Find where the given text appears and provide that cell's center as [X, Y] coordinate. 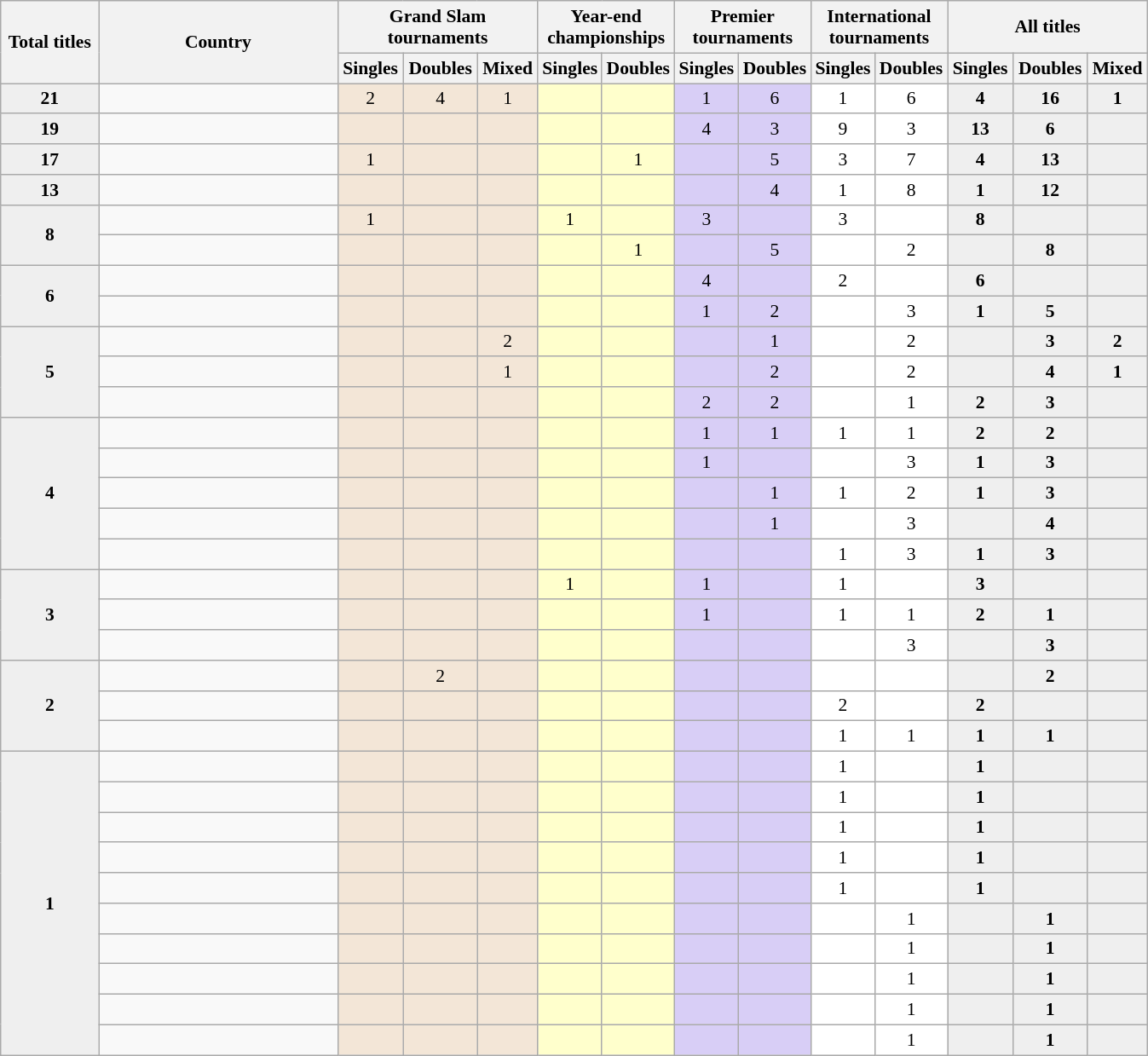
9 [842, 130]
16 [1050, 99]
12 [1050, 190]
Grand Slamtournaments [438, 27]
All titles [1048, 27]
7 [912, 159]
Year-endchampionships [606, 27]
Country [218, 43]
17 [49, 159]
Total titles [49, 43]
21 [49, 99]
Premiertournaments [742, 27]
Internationaltournaments [879, 27]
19 [49, 130]
